Find where the given text appears and provide that cell's center as [x, y] coordinate. 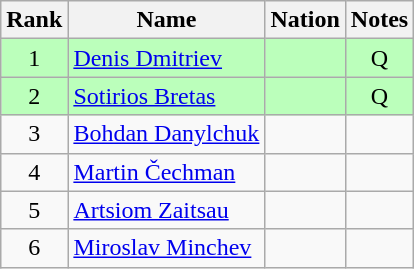
6 [34, 248]
3 [34, 134]
Denis Dmitriev [166, 58]
Miroslav Minchev [166, 248]
Nation [305, 20]
5 [34, 210]
Notes [379, 20]
Sotirios Bretas [166, 96]
Rank [34, 20]
Martin Čechman [166, 172]
4 [34, 172]
Bohdan Danylchuk [166, 134]
Name [166, 20]
Artsiom Zaitsau [166, 210]
2 [34, 96]
1 [34, 58]
